Locate the cell with the specified text and output its (x, y) center coordinate. 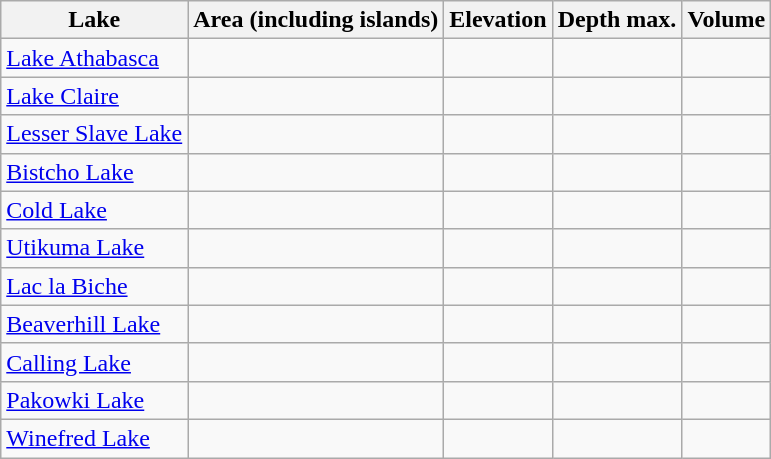
Beaverhill Lake (94, 324)
Calling Lake (94, 362)
Lake Claire (94, 96)
Lake (94, 20)
Winefred Lake (94, 438)
Depth max. (617, 20)
Area (including islands) (316, 20)
Pakowki Lake (94, 400)
Utikuma Lake (94, 248)
Lake Athabasca (94, 58)
Bistcho Lake (94, 172)
Lac la Biche (94, 286)
Elevation (498, 20)
Cold Lake (94, 210)
Lesser Slave Lake (94, 134)
Volume (726, 20)
